For the text-containing cell, return its midpoint in (X, Y) coordinate format. 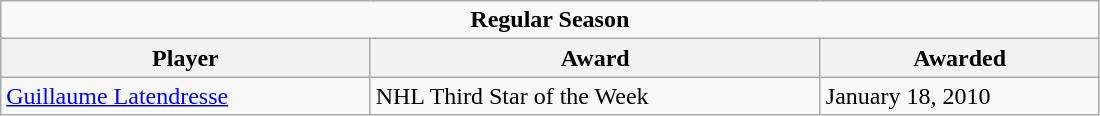
Guillaume Latendresse (186, 96)
Awarded (960, 58)
Award (595, 58)
Regular Season (550, 20)
NHL Third Star of the Week (595, 96)
Player (186, 58)
January 18, 2010 (960, 96)
